Return [x, y] of the center of cell containing provided text 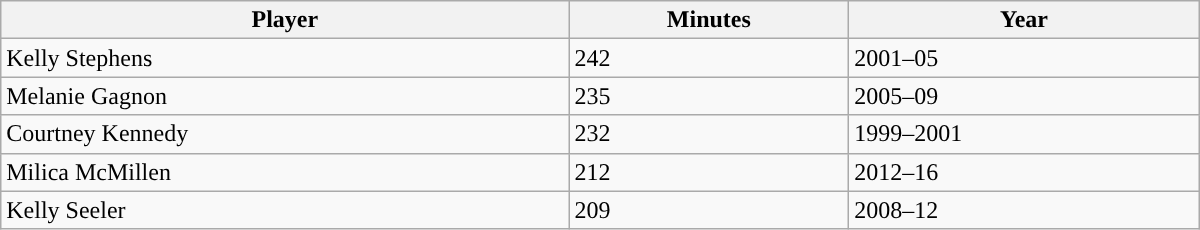
Melanie Gagnon [285, 96]
Minutes [709, 20]
Kelly Stephens [285, 58]
232 [709, 134]
242 [709, 58]
Player [285, 20]
Kelly Seeler [285, 210]
Year [1024, 20]
Milica McMillen [285, 172]
235 [709, 96]
2005–09 [1024, 96]
209 [709, 210]
2012–16 [1024, 172]
212 [709, 172]
2001–05 [1024, 58]
1999–2001 [1024, 134]
2008–12 [1024, 210]
Courtney Kennedy [285, 134]
